Return the (X, Y) coordinate for the center point of the cell that contains the specified text.  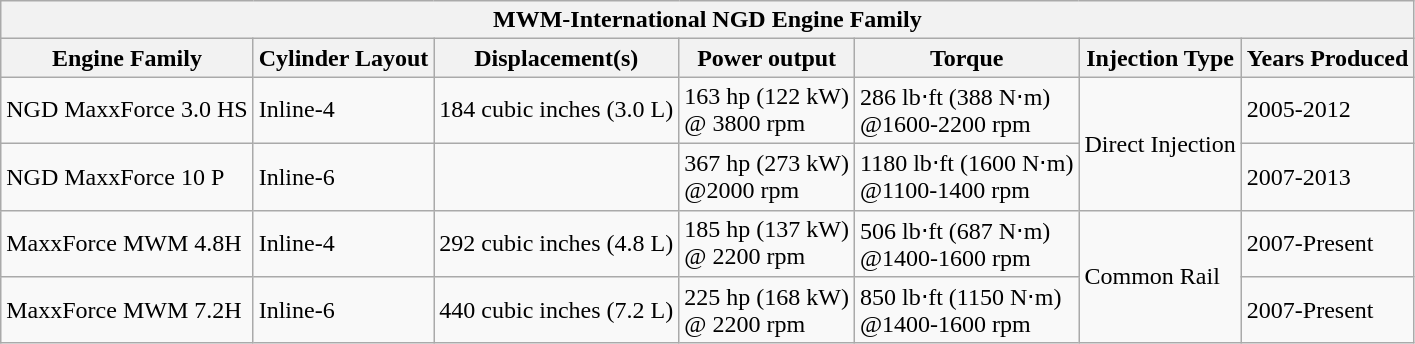
MaxxForce MWM 7.2H (127, 310)
Displacement(s) (556, 58)
Engine Family (127, 58)
2007-2013 (1328, 176)
286 lb⋅ft (388 N⋅m)@1600-2200 rpm (966, 110)
367 hp (273 kW)@2000 rpm (767, 176)
NGD MaxxForce 3.0 HS (127, 110)
163 hp (122 kW)@ 3800 rpm (767, 110)
440 cubic inches (7.2 L) (556, 310)
NGD MaxxForce 10 P (127, 176)
850 lb⋅ft (1150 N⋅m)@1400-1600 rpm (966, 310)
Years Produced (1328, 58)
2005-2012 (1328, 110)
Torque (966, 58)
225 hp (168 kW)@ 2200 rpm (767, 310)
Common Rail (1160, 276)
1180 lb⋅ft (1600 N⋅m)@1100-1400 rpm (966, 176)
506 lb⋅ft (687 N⋅m)@1400-1600 rpm (966, 244)
Cylinder Layout (344, 58)
184 cubic inches (3.0 L) (556, 110)
MaxxForce MWM 4.8H (127, 244)
Injection Type (1160, 58)
185 hp (137 kW)@ 2200 rpm (767, 244)
292 cubic inches (4.8 L) (556, 244)
MWM-International NGD Engine Family (708, 20)
Power output (767, 58)
Direct Injection (1160, 144)
